Output the (x, y) coordinate of the center of the cell containing the given text.  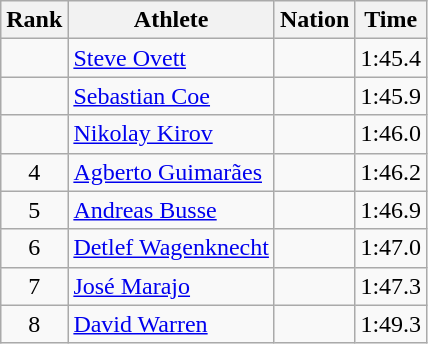
Nikolay Kirov (172, 134)
Athlete (172, 20)
1:47.3 (391, 286)
7 (34, 286)
José Marajo (172, 286)
1:46.2 (391, 172)
1:45.9 (391, 96)
4 (34, 172)
Sebastian Coe (172, 96)
6 (34, 248)
Agberto Guimarães (172, 172)
5 (34, 210)
Steve Ovett (172, 58)
Time (391, 20)
Rank (34, 20)
1:46.0 (391, 134)
Detlef Wagenknecht (172, 248)
8 (34, 324)
1:49.3 (391, 324)
Andreas Busse (172, 210)
Nation (314, 20)
1:46.9 (391, 210)
David Warren (172, 324)
1:47.0 (391, 248)
1:45.4 (391, 58)
